Pinpoint the cell where the given text exists, returning its [X, Y] midpoint coordinate. 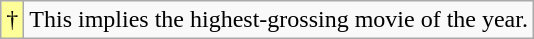
† [12, 20]
This implies the highest-grossing movie of the year. [279, 20]
